Identify which cell holds the provided text, then report its (X, Y) central coordinate. 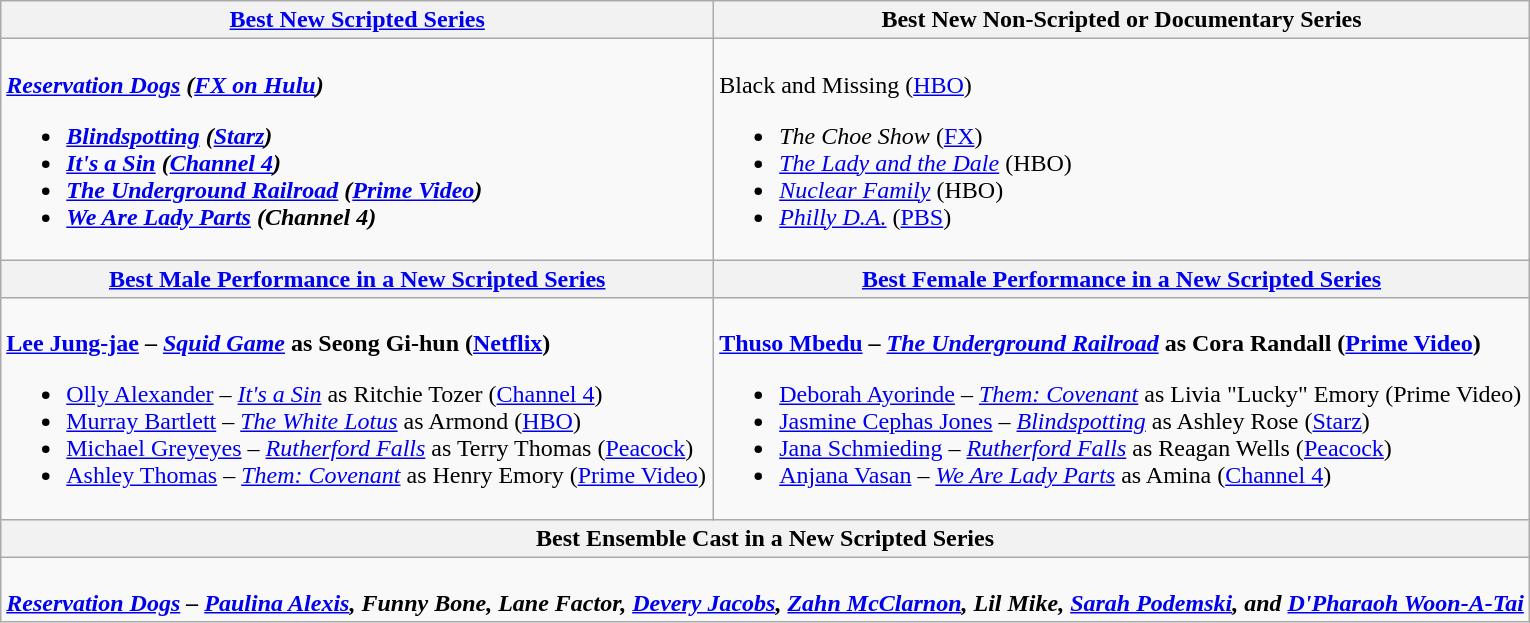
Reservation Dogs – Paulina Alexis, Funny Bone, Lane Factor, Devery Jacobs, Zahn McClarnon, Lil Mike, Sarah Podemski, and D'Pharaoh Woon-A-Tai (766, 590)
Best Male Performance in a New Scripted Series (358, 279)
Best New Scripted Series (358, 20)
Black and Missing (HBO)The Choe Show (FX)The Lady and the Dale (HBO)Nuclear Family (HBO)Philly D.A. (PBS) (1122, 150)
Best New Non-Scripted or Documentary Series (1122, 20)
Best Ensemble Cast in a New Scripted Series (766, 538)
Best Female Performance in a New Scripted Series (1122, 279)
Reservation Dogs (FX on Hulu)Blindspotting (Starz)It's a Sin (Channel 4)The Underground Railroad (Prime Video)We Are Lady Parts (Channel 4) (358, 150)
